Locate the cell with the specified text and output its (x, y) center coordinate. 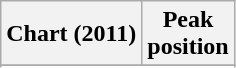
Chart (2011) (72, 34)
Peakposition (188, 34)
